For the text-containing cell, return its midpoint in (x, y) coordinate format. 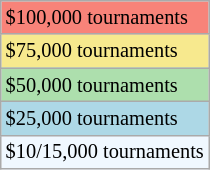
$75,000 tournaments (105, 51)
$10/15,000 tournaments (105, 152)
$25,000 tournaments (105, 118)
$100,000 tournaments (105, 17)
$50,000 tournaments (105, 85)
